Find where the given text appears and provide that cell's center as (X, Y) coordinate. 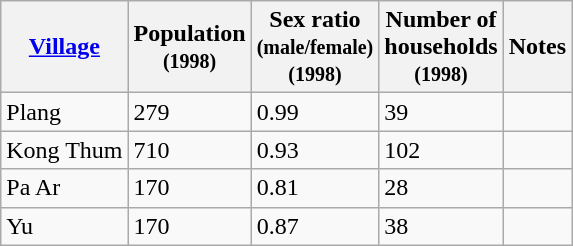
Number ofhouseholds(1998) (441, 47)
Pa Ar (64, 188)
0.81 (315, 188)
710 (190, 150)
Sex ratio(male/female)(1998) (315, 47)
Yu (64, 226)
0.99 (315, 112)
Notes (537, 47)
39 (441, 112)
Kong Thum (64, 150)
0.93 (315, 150)
102 (441, 150)
Village (64, 47)
0.87 (315, 226)
279 (190, 112)
Population(1998) (190, 47)
28 (441, 188)
38 (441, 226)
Plang (64, 112)
